Extract the [x, y] coordinate from the center of the cell holding the provided text.  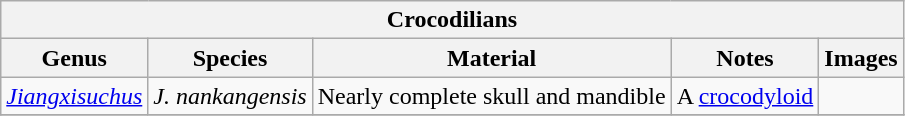
Nearly complete skull and mandible [492, 96]
Species [230, 58]
Images [861, 58]
J. nankangensis [230, 96]
Material [492, 58]
A crocodyloid [745, 96]
Crocodilians [452, 20]
Jiangxisuchus [74, 96]
Notes [745, 58]
Genus [74, 58]
